Capture the cell that displays the provided text and extract its (x, y) central coordinate. 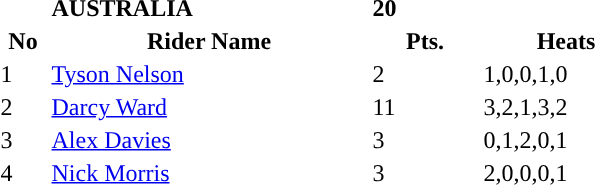
11 (425, 107)
Alex Davies (209, 140)
Pts. (425, 41)
Rider Name (209, 41)
2 (425, 74)
Darcy Ward (209, 107)
3 (425, 140)
Tyson Nelson (209, 74)
